Capture the cell that displays the provided text and extract its [x, y] central coordinate. 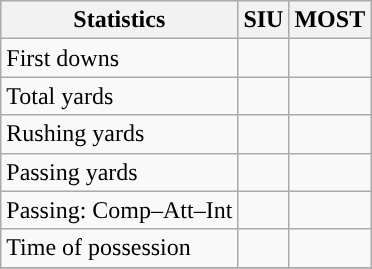
Passing yards [120, 172]
Statistics [120, 20]
Time of possession [120, 248]
SIU [264, 20]
First downs [120, 58]
MOST [330, 20]
Rushing yards [120, 134]
Total yards [120, 96]
Passing: Comp–Att–Int [120, 210]
